Identify which cell holds the provided text, then report its (x, y) central coordinate. 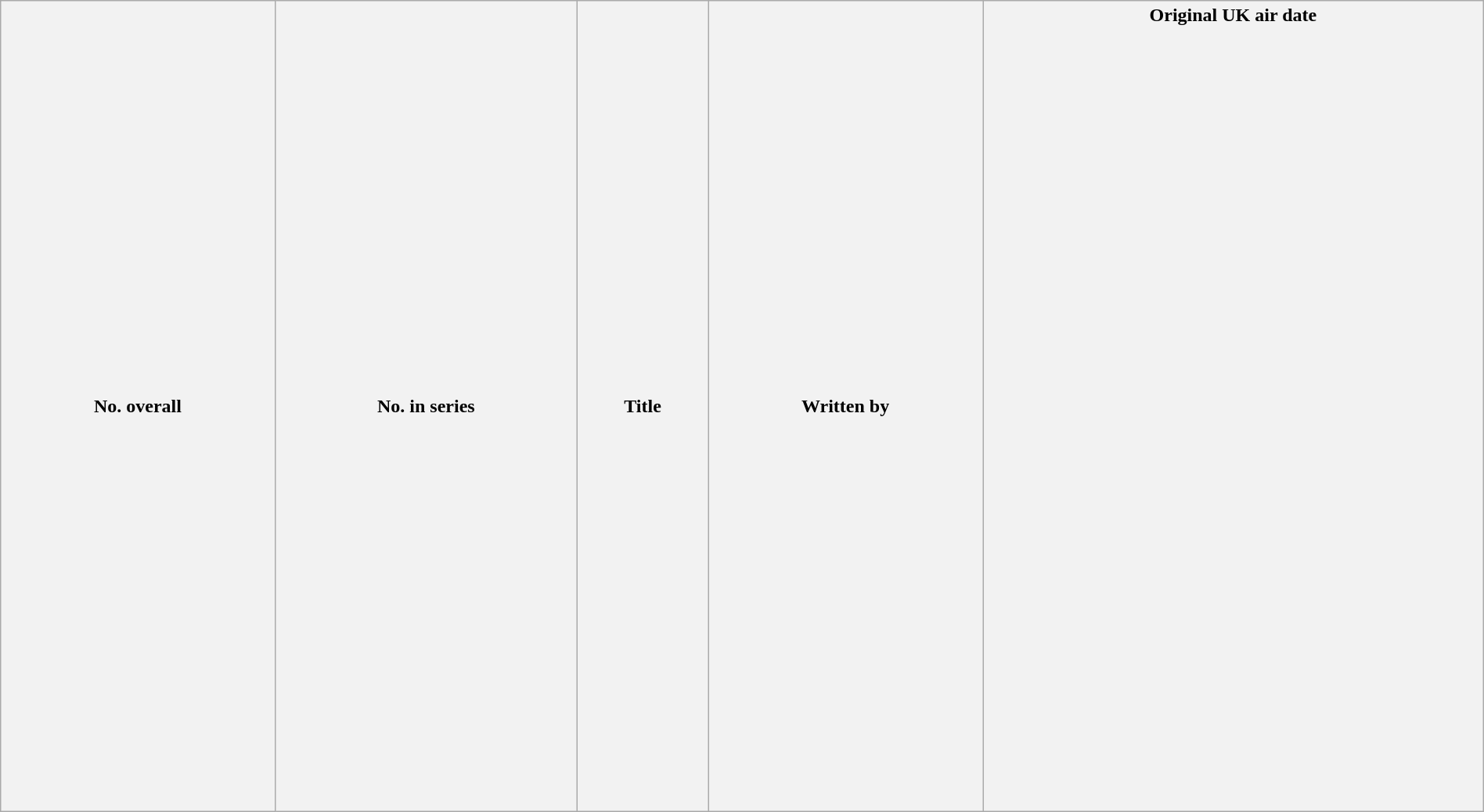
Written by (845, 407)
Title (643, 407)
Original UK air date (1234, 407)
No. overall (138, 407)
No. in series (426, 407)
